Determine the [X, Y] coordinate at the center of the cell enclosing the given text.  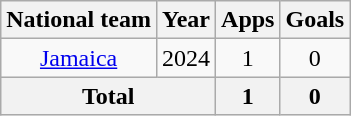
Goals [315, 20]
2024 [186, 58]
Jamaica [79, 58]
National team [79, 20]
Apps [248, 20]
Total [108, 96]
Year [186, 20]
